Detect which cell encompasses the target text, then output its [x, y] center coordinate. 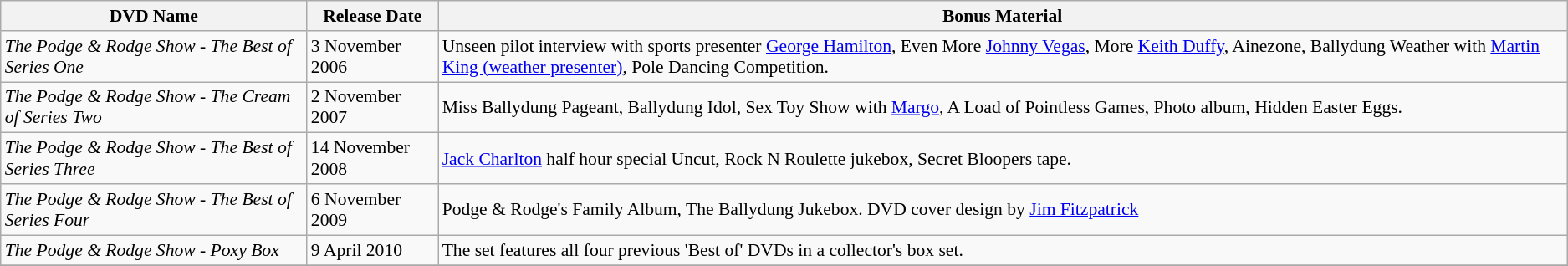
The Podge & Rodge Show - The Cream of Series Two [154, 107]
The Podge & Rodge Show - The Best of Series Three [154, 159]
DVD Name [154, 16]
Bonus Material [1003, 16]
9 April 2010 [373, 250]
Release Date [373, 16]
14 November 2008 [373, 159]
6 November 2009 [373, 209]
Jack Charlton half hour special Uncut, Rock N Roulette jukebox, Secret Bloopers tape. [1003, 159]
The Podge & Rodge Show - The Best of Series Four [154, 209]
The Podge & Rodge Show - Poxy Box [154, 250]
The set features all four previous 'Best of' DVDs in a collector's box set. [1003, 250]
Podge & Rodge's Family Album, The Ballydung Jukebox. DVD cover design by Jim Fitzpatrick [1003, 209]
3 November 2006 [373, 57]
Miss Ballydung Pageant, Ballydung Idol, Sex Toy Show with Margo, A Load of Pointless Games, Photo album, Hidden Easter Eggs. [1003, 107]
2 November 2007 [373, 107]
The Podge & Rodge Show - The Best of Series One [154, 57]
